Capture the cell that displays the provided text and extract its [X, Y] central coordinate. 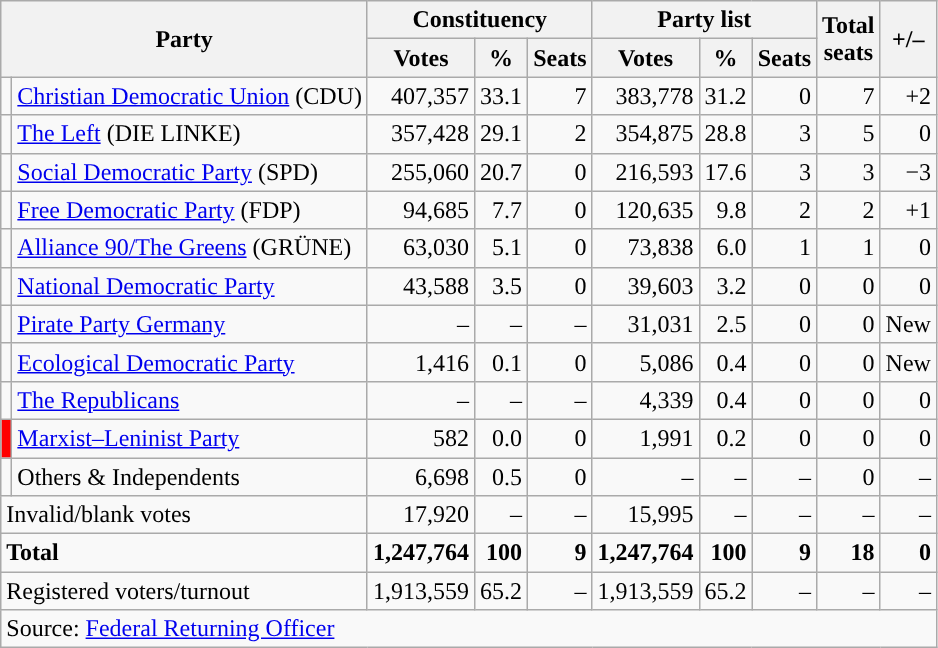
Total [184, 553]
63,030 [420, 248]
National Democratic Party [190, 286]
0.0 [502, 438]
+1 [908, 210]
6.0 [726, 248]
+2 [908, 96]
Totalseats [849, 39]
255,060 [420, 172]
5.1 [502, 248]
Pirate Party Germany [190, 324]
3.2 [726, 286]
29.1 [502, 134]
5,086 [646, 362]
3.5 [502, 286]
The Republicans [190, 400]
Ecological Democratic Party [190, 362]
0.2 [726, 438]
Christian Democratic Union (CDU) [190, 96]
5 [849, 134]
18 [849, 553]
17.6 [726, 172]
1,416 [420, 362]
Registered voters/turnout [184, 591]
Alliance 90/The Greens (GRÜNE) [190, 248]
31.2 [726, 96]
Source: Federal Returning Officer [469, 629]
+/– [908, 39]
4,339 [646, 400]
7.7 [502, 210]
120,635 [646, 210]
Party [184, 39]
Social Democratic Party (SPD) [190, 172]
6,698 [420, 477]
The Left (DIE LINKE) [190, 134]
94,685 [420, 210]
31,031 [646, 324]
Party list [704, 20]
216,593 [646, 172]
Free Democratic Party (FDP) [190, 210]
43,588 [420, 286]
20.7 [502, 172]
9.8 [726, 210]
15,995 [646, 515]
1,991 [646, 438]
Others & Independents [190, 477]
354,875 [646, 134]
0.1 [502, 362]
Constituency [480, 20]
0.5 [502, 477]
2.5 [726, 324]
Invalid/blank votes [184, 515]
33.1 [502, 96]
−3 [908, 172]
357,428 [420, 134]
17,920 [420, 515]
Marxist–Leninist Party [190, 438]
39,603 [646, 286]
383,778 [646, 96]
407,357 [420, 96]
582 [420, 438]
28.8 [726, 134]
73,838 [646, 248]
